Extract the [X, Y] coordinate from the center of the cell holding the provided text.  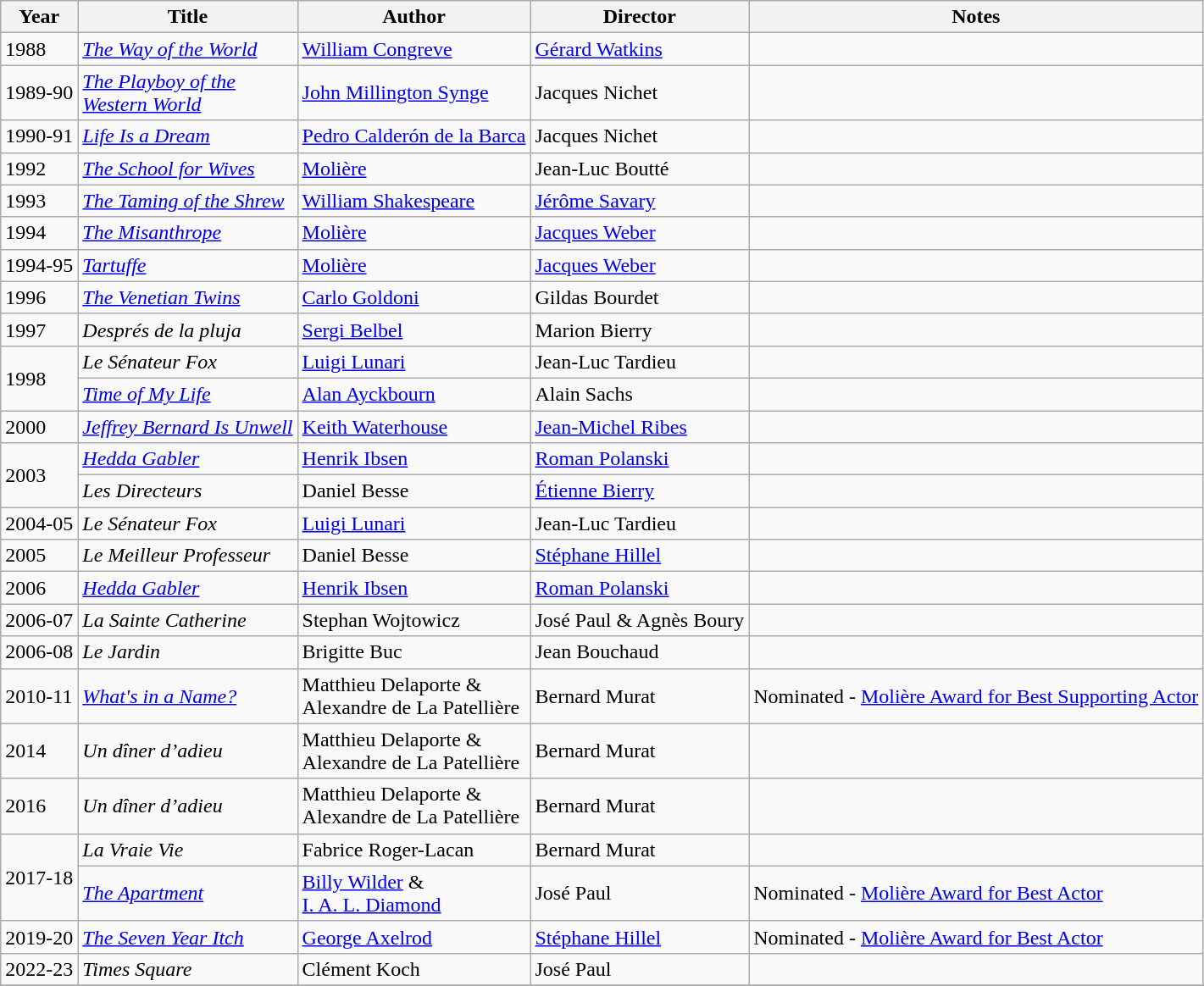
The Apartment [188, 893]
Title [188, 17]
The Playboy of the Western World [188, 93]
The School for Wives [188, 169]
1989-90 [39, 93]
Le Jardin [188, 652]
Nominated - Molière Award for Best Supporting Actor [976, 696]
Clément Koch [413, 969]
Carlo Goldoni [413, 297]
Alain Sachs [640, 394]
1998 [39, 378]
Keith Waterhouse [413, 426]
Jérôme Savary [640, 201]
1988 [39, 49]
Étienne Bierry [640, 491]
The Taming of the Shrew [188, 201]
2019-20 [39, 937]
The Misanthrope [188, 233]
2004-05 [39, 523]
1992 [39, 169]
1994-95 [39, 265]
1990-91 [39, 136]
The Way of the World [188, 49]
Després de la pluja [188, 330]
Life Is a Dream [188, 136]
Billy Wilder & I. A. L. Diamond [413, 893]
The Venetian Twins [188, 297]
William Congreve [413, 49]
Le Meilleur Professeur [188, 556]
Year [39, 17]
Tartuffe [188, 265]
William Shakespeare [413, 201]
1993 [39, 201]
Marion Bierry [640, 330]
José Paul & Agnès Boury [640, 620]
2022-23 [39, 969]
Jean-Luc Boutté [640, 169]
La Sainte Catherine [188, 620]
George Axelrod [413, 937]
2005 [39, 556]
Sergi Belbel [413, 330]
2006-08 [39, 652]
Jeffrey Bernard Is Unwell [188, 426]
2006 [39, 588]
La Vraie Vie [188, 850]
Director [640, 17]
The Seven Year Itch [188, 937]
John Millington Synge [413, 93]
Pedro Calderón de la Barca [413, 136]
2003 [39, 475]
Times Square [188, 969]
What's in a Name? [188, 696]
Gérard Watkins [640, 49]
Notes [976, 17]
1994 [39, 233]
Jean Bouchaud [640, 652]
Author [413, 17]
1997 [39, 330]
Jean-Michel Ribes [640, 426]
2014 [39, 751]
Gildas Bourdet [640, 297]
2006-07 [39, 620]
2017-18 [39, 878]
Alan Ayckbourn [413, 394]
2000 [39, 426]
Fabrice Roger-Lacan [413, 850]
Brigitte Buc [413, 652]
Les Directeurs [188, 491]
2016 [39, 806]
1996 [39, 297]
2010-11 [39, 696]
Stephan Wojtowicz [413, 620]
Time of My Life [188, 394]
